Find where the given text appears and provide that cell's center as [x, y] coordinate. 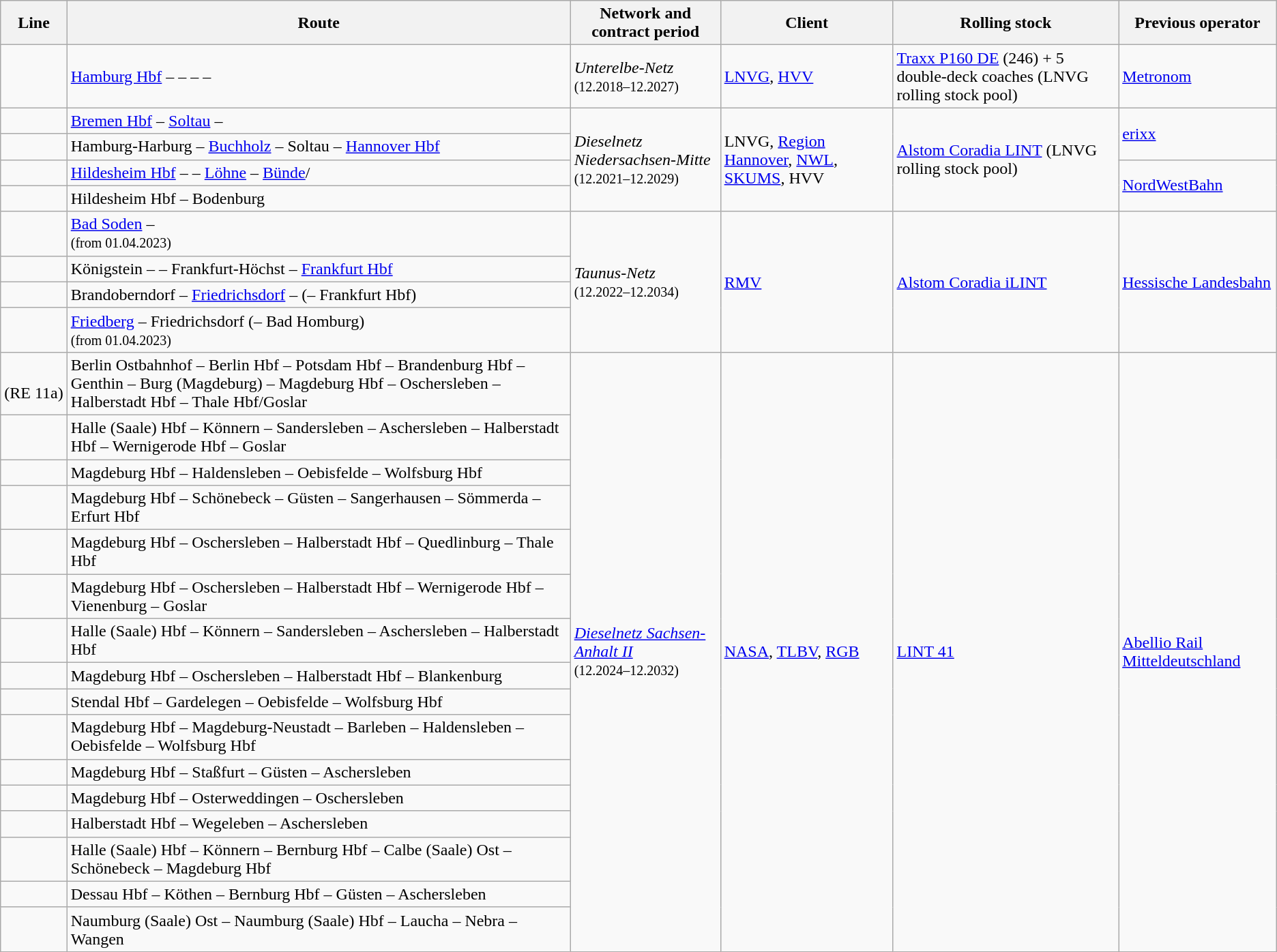
LNVG, HVV [806, 76]
Alstom Coradia iLINT [1006, 282]
Hamburg-Harburg – Buchholz – Soltau – Hannover Hbf [319, 147]
Halle (Saale) Hbf – Könnern – Bernburg Hbf – Calbe (Saale) Ost – Schönebeck – Magdeburg Hbf [319, 859]
Magdeburg Hbf – Oschersleben – Halberstadt Hbf – Blankenburg [319, 676]
Hildesheim Hbf – – Löhne – Bünde/ [319, 173]
Network and contract period [645, 23]
LINT 41 [1006, 652]
Alstom Coradia LINT (LNVG rolling stock pool) [1006, 160]
Metronom [1198, 76]
Halberstadt Hbf – Wegeleben – Aschersleben [319, 824]
Hildesheim Hbf – Bodenburg [319, 198]
Route [319, 23]
(RE 11a) [34, 383]
Rolling stock [1006, 23]
Dessau Hbf – Köthen – Bernburg Hbf – Güsten – Aschersleben [319, 894]
NordWestBahn [1198, 185]
erixx [1198, 134]
Dieselnetz Sachsen-Anhalt II(12.2024–12.2032) [645, 652]
Abellio Rail Mitteldeutschland [1198, 652]
Naumburg (Saale) Ost – Naumburg (Saale) Hbf – Laucha – Nebra – Wangen [319, 929]
Dieselnetz Niedersachsen-Mitte(12.2021–12.2029) [645, 160]
Halle (Saale) Hbf – Könnern – Sandersleben – Aschersleben – Halberstadt Hbf – Wernigerode Hbf – Goslar [319, 436]
Friedberg – Friedrichsdorf (– Bad Homburg)(from 01.04.2023) [319, 330]
Bad Soden – (from 01.04.2023) [319, 233]
LNVG, Region Hannover, NWL, SKUMS, HVV [806, 160]
Client [806, 23]
Hessische Landesbahn [1198, 282]
Traxx P160 DE (246) + 5 double-deck coaches (LNVG rolling stock pool) [1006, 76]
Hamburg Hbf – – – – [319, 76]
Previous operator [1198, 23]
Stendal Hbf – Gardelegen – Oebisfelde – Wolfsburg Hbf [319, 702]
Magdeburg Hbf – Magdeburg-Neustadt – Barleben – Haldensleben – Oebisfelde – Wolfsburg Hbf [319, 737]
Magdeburg Hbf – Staßfurt – Güsten – Aschersleben [319, 772]
Taunus-Netz(12.2022–12.2034) [645, 282]
Magdeburg Hbf – Osterweddingen – Oschersleben [319, 798]
Magdeburg Hbf – Schönebeck – Güsten – Sangerhausen – Sömmerda – Erfurt Hbf [319, 507]
NASA, TLBV, RGB [806, 652]
Magdeburg Hbf – Oschersleben – Halberstadt Hbf – Wernigerode Hbf – Vienenburg – Goslar [319, 596]
Bremen Hbf – Soltau – [319, 121]
Brandoberndorf – Friedrichsdorf – (– Frankfurt Hbf) [319, 295]
Königstein – – Frankfurt-Höchst – Frankfurt Hbf [319, 269]
Halle (Saale) Hbf – Könnern – Sandersleben – Aschersleben – Halberstadt Hbf [319, 641]
Unterelbe-Netz(12.2018–12.2027) [645, 76]
RMV [806, 282]
Magdeburg Hbf – Oschersleben – Halberstadt Hbf – Quedlinburg – Thale Hbf [319, 552]
Magdeburg Hbf – Haldensleben – Oebisfelde – Wolfsburg Hbf [319, 473]
Line [34, 23]
